Locate the cell with the specified text and output its (X, Y) center coordinate. 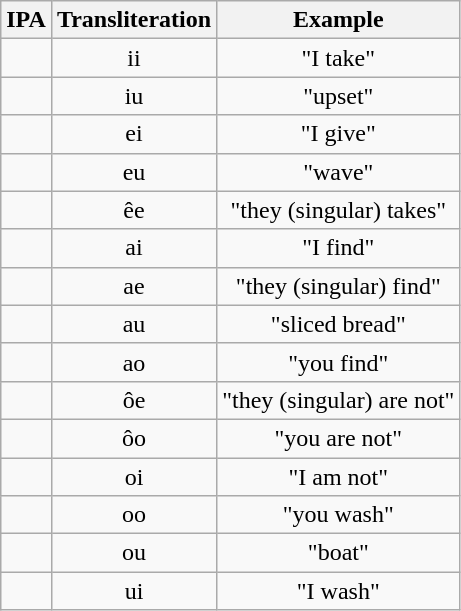
"they (singular) takes" (338, 210)
êe (134, 210)
"they (singular) find" (338, 286)
ao (134, 362)
eu (134, 172)
"you find" (338, 362)
au (134, 324)
oo (134, 515)
"I take" (338, 58)
"upset" (338, 96)
Example (338, 20)
ae (134, 286)
ôo (134, 438)
"I wash" (338, 591)
iu (134, 96)
ii (134, 58)
oi (134, 477)
"wave" (338, 172)
IPA (26, 20)
"sliced bread" (338, 324)
ai (134, 248)
ôe (134, 400)
"boat" (338, 553)
"they (singular) are not" (338, 400)
"I am not" (338, 477)
Transliteration (134, 20)
ou (134, 553)
"I find" (338, 248)
"you wash" (338, 515)
ei (134, 134)
ui (134, 591)
"I give" (338, 134)
"you are not" (338, 438)
